Detect which cell encompasses the target text, then output its [x, y] center coordinate. 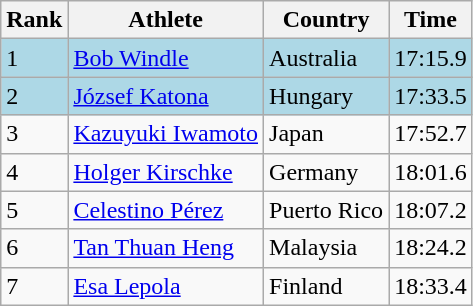
Australia [326, 58]
Esa Lepola [166, 286]
Tan Thuan Heng [166, 248]
3 [34, 134]
2 [34, 96]
17:33.5 [431, 96]
17:15.9 [431, 58]
18:01.6 [431, 172]
17:52.7 [431, 134]
Holger Kirschke [166, 172]
Japan [326, 134]
5 [34, 210]
Athlete [166, 20]
Rank [34, 20]
Finland [326, 286]
Bob Windle [166, 58]
4 [34, 172]
József Katona [166, 96]
Celestino Pérez [166, 210]
6 [34, 248]
Germany [326, 172]
Kazuyuki Iwamoto [166, 134]
Country [326, 20]
18:24.2 [431, 248]
Hungary [326, 96]
Puerto Rico [326, 210]
18:07.2 [431, 210]
Malaysia [326, 248]
1 [34, 58]
Time [431, 20]
7 [34, 286]
18:33.4 [431, 286]
